Return the [X, Y] coordinate for the center point of the cell that contains the specified text.  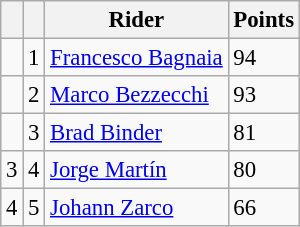
93 [264, 95]
5 [34, 208]
Francesco Bagnaia [136, 58]
Rider [136, 20]
80 [264, 170]
Brad Binder [136, 133]
94 [264, 58]
1 [34, 58]
Johann Zarco [136, 208]
66 [264, 208]
Marco Bezzecchi [136, 95]
Points [264, 20]
2 [34, 95]
Jorge Martín [136, 170]
81 [264, 133]
